Search for the cell housing the specified text and yield its (x, y) center coordinate. 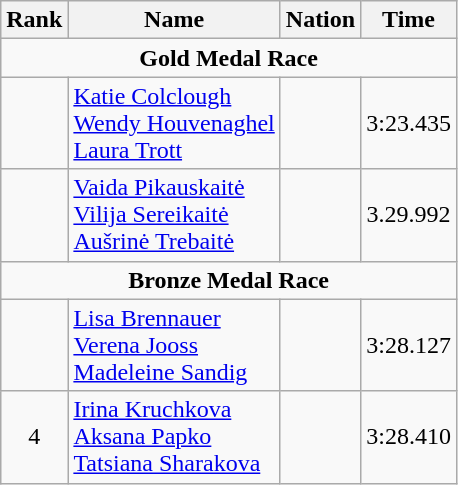
Name (174, 20)
Bronze Medal Race (229, 280)
4 (34, 437)
Nation (320, 20)
Rank (34, 20)
Gold Medal Race (229, 58)
3:23.435 (409, 123)
Vaida PikauskaitėVilija SereikaitėAušrinė Trebaitė (174, 215)
3:28.410 (409, 437)
3:28.127 (409, 345)
Time (409, 20)
3.29.992 (409, 215)
Irina KruchkovaAksana Papko Tatsiana Sharakova (174, 437)
Lisa BrennauerVerena JoossMadeleine Sandig (174, 345)
Katie ColcloughWendy HouvenaghelLaura Trott (174, 123)
